Search for the cell housing the specified text and yield its (x, y) center coordinate. 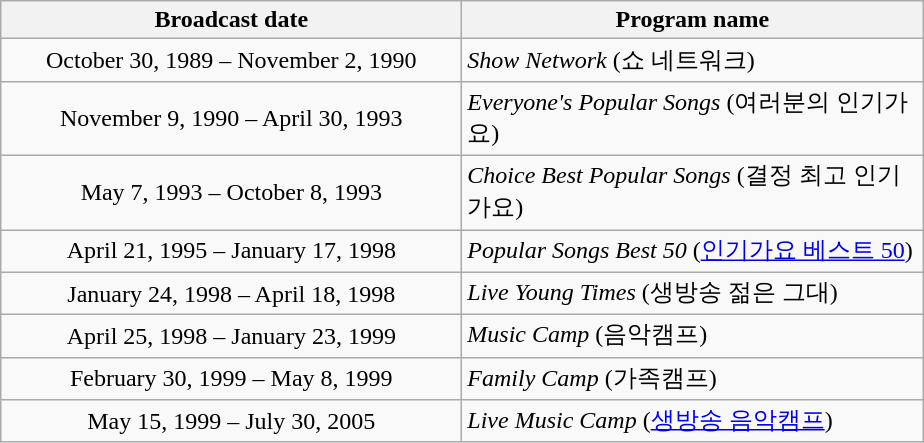
Live Music Camp (생방송 음악캠프) (692, 422)
Choice Best Popular Songs (결정 최고 인기가요) (692, 192)
Live Young Times (생방송 젊은 그대) (692, 294)
January 24, 1998 – April 18, 1998 (232, 294)
October 30, 1989 – November 2, 1990 (232, 60)
May 15, 1999 – July 30, 2005 (232, 422)
February 30, 1999 – May 8, 1999 (232, 378)
May 7, 1993 – October 8, 1993 (232, 192)
Popular Songs Best 50 (인기가요 베스트 50) (692, 252)
Program name (692, 20)
Family Camp (가족캠프) (692, 378)
April 25, 1998 – January 23, 1999 (232, 336)
Broadcast date (232, 20)
Everyone's Popular Songs (여러분의 인기가요) (692, 118)
Music Camp (음악캠프) (692, 336)
April 21, 1995 – January 17, 1998 (232, 252)
Show Network (쇼 네트워크) (692, 60)
November 9, 1990 – April 30, 1993 (232, 118)
